Locate the cell with the specified text and output its [x, y] center coordinate. 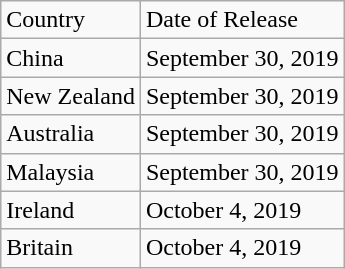
Malaysia [71, 172]
Date of Release [242, 20]
Australia [71, 134]
China [71, 58]
Ireland [71, 210]
Country [71, 20]
Britain [71, 248]
New Zealand [71, 96]
